Output the [x, y] coordinate of the center of the cell containing the given text.  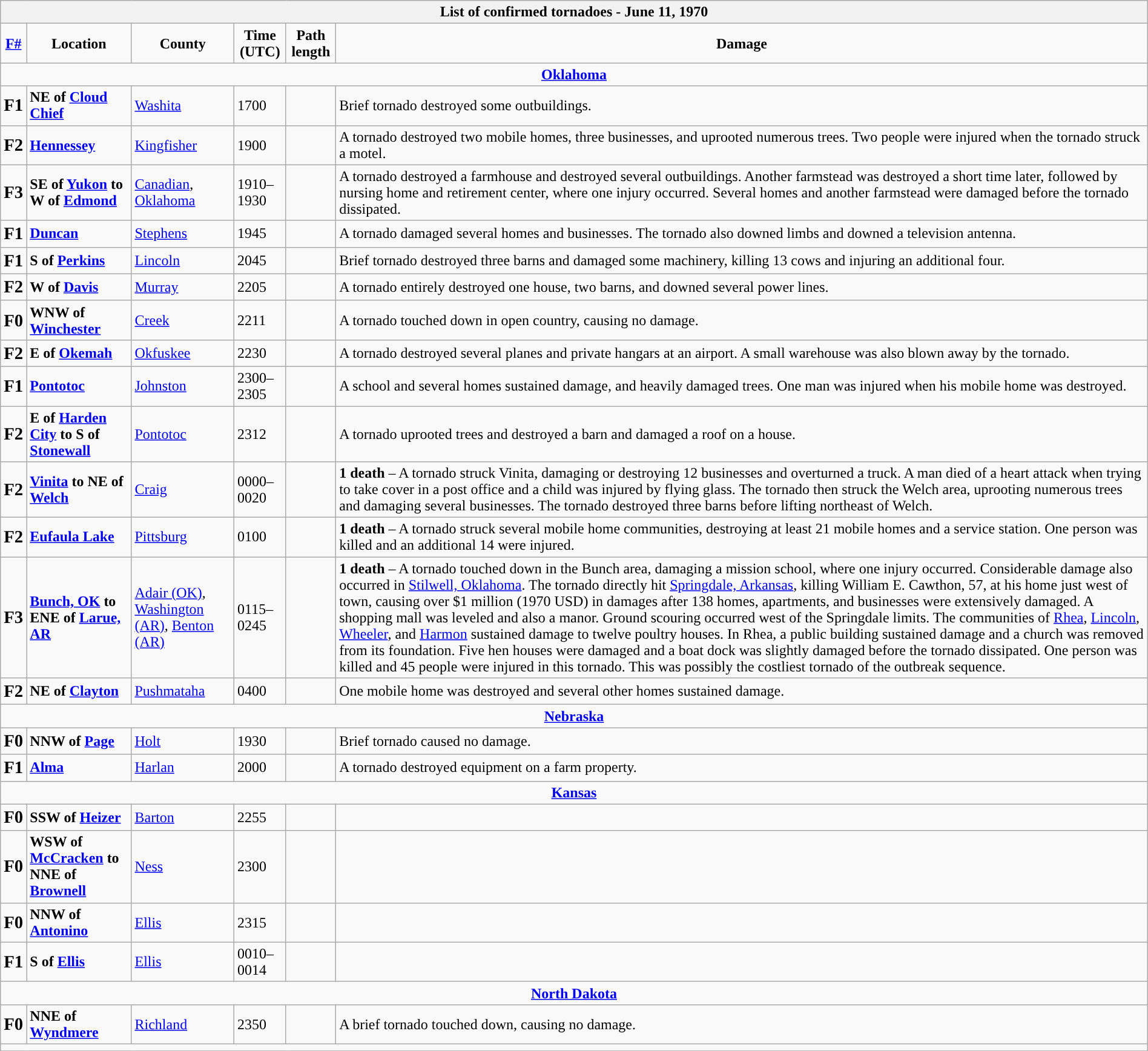
One mobile home was destroyed and several other homes sustained damage. [742, 691]
2315 [260, 923]
NE of Clayton [79, 691]
2045 [260, 260]
Brief tornado destroyed three barns and damaged some machinery, killing 13 cows and injuring an additional four. [742, 260]
2300–2305 [260, 386]
Pushmataha [183, 691]
E of Harden City to S of Stonewall [79, 433]
NNE of Wyndmere [79, 1024]
E of Okemah [79, 353]
F# [13, 44]
0000–0020 [260, 490]
Barton [183, 817]
Nebraska [574, 716]
SSW of Heizer [79, 817]
County [183, 44]
WNW of Winchester [79, 320]
A school and several homes sustained damage, and heavily damaged trees. One man was injured when his mobile home was destroyed. [742, 386]
Bunch, OK to ENE of Larue, AR [79, 618]
2312 [260, 433]
A tornado entirely destroyed one house, two barns, and downed several power lines. [742, 287]
2000 [260, 768]
A tornado damaged several homes and businesses. The tornado also downed limbs and downed a television antenna. [742, 234]
A tornado destroyed two mobile homes, three businesses, and uprooted numerous trees. Two people were injured when the tornado struck a motel. [742, 145]
Brief tornado caused no damage. [742, 741]
W of Davis [79, 287]
A brief tornado touched down, causing no damage. [742, 1024]
Time (UTC) [260, 44]
Richland [183, 1024]
Okfuskee [183, 353]
Craig [183, 490]
0115–0245 [260, 618]
1900 [260, 145]
A tornado touched down in open country, causing no damage. [742, 320]
Johnston [183, 386]
WSW of McCracken to NNE of Brownell [79, 867]
Kingfisher [183, 145]
1930 [260, 741]
NNW of Page [79, 741]
Harlan [183, 768]
Creek [183, 320]
0100 [260, 538]
Oklahoma [574, 74]
2255 [260, 817]
List of confirmed tornadoes - June 11, 1970 [574, 12]
Washita [183, 105]
2205 [260, 287]
S of Perkins [79, 260]
SE of Yukon to W of Edmond [79, 193]
Eufaula Lake [79, 538]
NE of Cloud Chief [79, 105]
Path length [311, 44]
Lincoln [183, 260]
Brief tornado destroyed some outbuildings. [742, 105]
Alma [79, 768]
Kansas [574, 792]
0400 [260, 691]
Vinita to NE of Welch [79, 490]
A tornado destroyed equipment on a farm property. [742, 768]
2230 [260, 353]
NNW of Antonino [79, 923]
2211 [260, 320]
Damage [742, 44]
0010–0014 [260, 961]
A tornado uprooted trees and destroyed a barn and damaged a roof on a house. [742, 433]
Canadian, Oklahoma [183, 193]
North Dakota [574, 993]
Hennessey [79, 145]
Location [79, 44]
S of Ellis [79, 961]
1945 [260, 234]
Adair (OK), Washington (AR), Benton (AR) [183, 618]
Pittsburg [183, 538]
Duncan [79, 234]
2300 [260, 867]
A tornado destroyed several planes and private hangars at an airport. A small warehouse was also blown away by the tornado. [742, 353]
2350 [260, 1024]
Stephens [183, 234]
Ness [183, 867]
Holt [183, 741]
Murray [183, 287]
1700 [260, 105]
1910–1930 [260, 193]
